For the text-containing cell, return its midpoint in [X, Y] coordinate format. 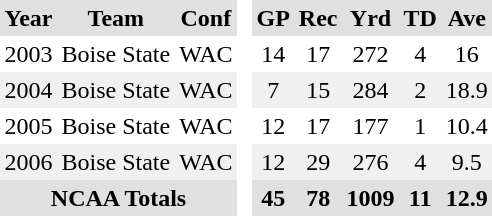
45 [273, 198]
29 [318, 162]
TD [420, 18]
1 [420, 126]
2005 [28, 126]
NCAA Totals [118, 198]
GP [273, 18]
15 [318, 90]
Ave [466, 18]
272 [370, 54]
Conf [206, 18]
Rec [318, 18]
78 [318, 198]
Team [116, 18]
14 [273, 54]
12.9 [466, 198]
9.5 [466, 162]
18.9 [466, 90]
10.4 [466, 126]
2 [420, 90]
Yrd [370, 18]
2004 [28, 90]
284 [370, 90]
276 [370, 162]
2003 [28, 54]
2006 [28, 162]
Year [28, 18]
16 [466, 54]
1009 [370, 198]
7 [273, 90]
177 [370, 126]
11 [420, 198]
